Scan for the cell matching the given text and deliver its (x, y) coordinate at center. 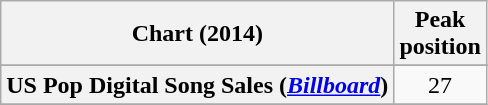
Chart (2014) (198, 34)
27 (440, 85)
Peakposition (440, 34)
US Pop Digital Song Sales (Billboard) (198, 85)
